From the cell containing the given text, extract its center point as [X, Y] coordinate. 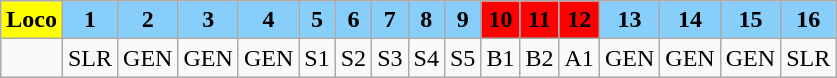
13 [629, 20]
5 [317, 20]
B1 [500, 58]
S2 [353, 58]
15 [750, 20]
9 [462, 20]
S5 [462, 58]
12 [579, 20]
16 [808, 20]
8 [426, 20]
7 [390, 20]
11 [540, 20]
3 [208, 20]
1 [90, 20]
S3 [390, 58]
10 [500, 20]
4 [268, 20]
A1 [579, 58]
14 [690, 20]
6 [353, 20]
S1 [317, 58]
S4 [426, 58]
2 [148, 20]
B2 [540, 58]
Loco [32, 20]
